Return the (X, Y) coordinate for the center point of the cell that contains the specified text.  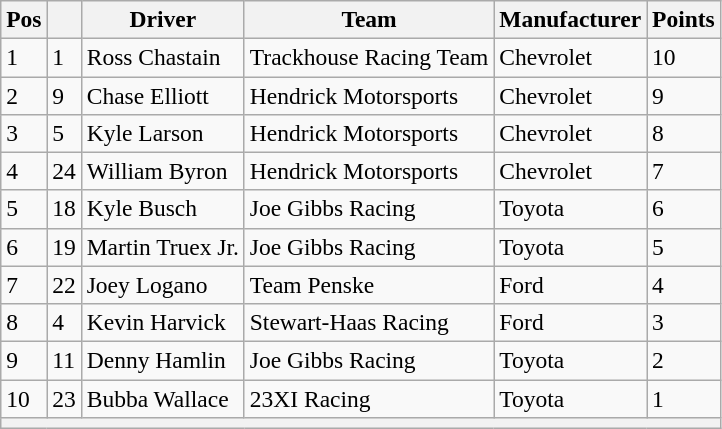
11 (64, 360)
Team Penske (368, 285)
Stewart-Haas Racing (368, 322)
Team (368, 19)
22 (64, 285)
24 (64, 171)
23 (64, 398)
Denny Hamlin (162, 360)
Bubba Wallace (162, 398)
18 (64, 209)
Driver (162, 19)
William Byron (162, 171)
23XI Racing (368, 398)
Trackhouse Racing Team (368, 57)
Kevin Harvick (162, 322)
Manufacturer (570, 19)
19 (64, 247)
Points (684, 19)
Martin Truex Jr. (162, 247)
Ross Chastain (162, 57)
Pos (24, 19)
Kyle Busch (162, 209)
Chase Elliott (162, 95)
Kyle Larson (162, 133)
Joey Logano (162, 285)
